Provide the [X, Y] coordinate of the cell's center where the given text is located.  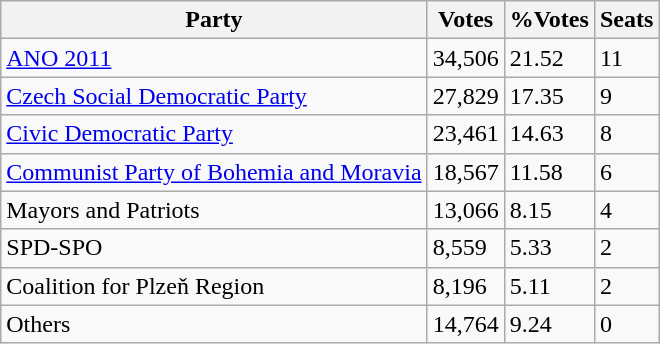
Party [214, 20]
4 [626, 210]
Mayors and Patriots [214, 210]
Votes [466, 20]
9.24 [549, 324]
5.11 [549, 286]
Seats [626, 20]
14,764 [466, 324]
Others [214, 324]
11 [626, 58]
11.58 [549, 172]
17.35 [549, 96]
0 [626, 324]
SPD-SPO [214, 248]
Czech Social Democratic Party [214, 96]
8.15 [549, 210]
8,559 [466, 248]
14.63 [549, 134]
6 [626, 172]
Civic Democratic Party [214, 134]
9 [626, 96]
8,196 [466, 286]
Communist Party of Bohemia and Moravia [214, 172]
27,829 [466, 96]
13,066 [466, 210]
Coalition for Plzeň Region [214, 286]
5.33 [549, 248]
23,461 [466, 134]
8 [626, 134]
%Votes [549, 20]
21.52 [549, 58]
34,506 [466, 58]
ANO 2011 [214, 58]
18,567 [466, 172]
